Scan for the cell matching the given text and deliver its (x, y) coordinate at center. 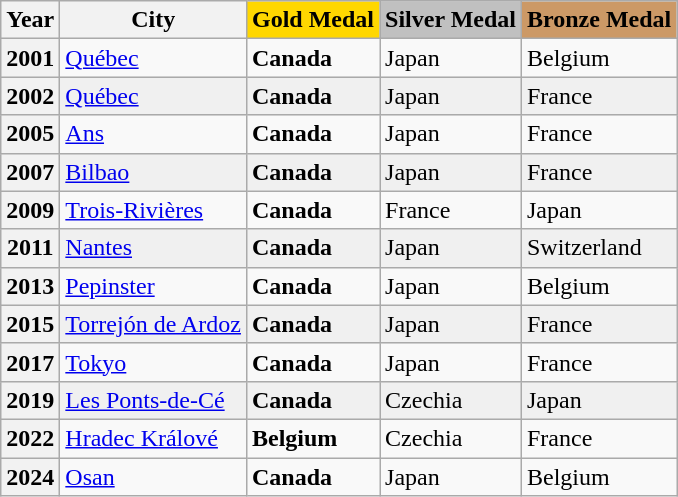
2011 (30, 248)
Hradec Králové (154, 438)
Ans (154, 134)
2001 (30, 58)
2005 (30, 134)
2015 (30, 324)
2022 (30, 438)
Torrejón de Ardoz (154, 324)
2007 (30, 172)
Pepinster (154, 286)
2019 (30, 400)
2009 (30, 210)
Gold Medal (312, 20)
Les Ponts-de-Cé (154, 400)
Osan (154, 477)
Nantes (154, 248)
2017 (30, 362)
2024 (30, 477)
Silver Medal (451, 20)
City (154, 20)
Year (30, 20)
Switzerland (598, 248)
2002 (30, 96)
Bronze Medal (598, 20)
Trois-Rivières (154, 210)
2013 (30, 286)
Tokyo (154, 362)
Bilbao (154, 172)
